From the cell containing the given text, extract its center point as [x, y] coordinate. 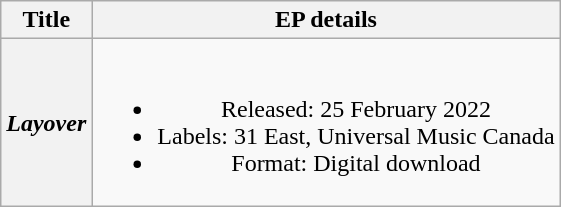
Layover [46, 122]
Title [46, 20]
Released: 25 February 2022Labels: 31 East, Universal Music CanadaFormat: Digital download [326, 122]
EP details [326, 20]
